Capture the cell that displays the provided text and extract its [x, y] central coordinate. 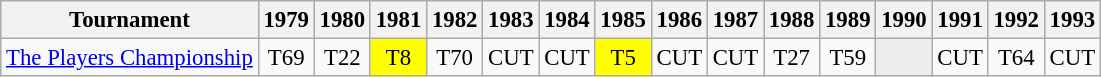
T70 [455, 58]
1980 [342, 20]
1982 [455, 20]
1988 [792, 20]
1983 [511, 20]
Tournament [130, 20]
1979 [286, 20]
1989 [848, 20]
T8 [398, 58]
The Players Championship [130, 58]
1986 [679, 20]
T59 [848, 58]
1991 [960, 20]
1993 [1072, 20]
T69 [286, 58]
T64 [1016, 58]
1984 [567, 20]
T5 [623, 58]
1987 [735, 20]
T27 [792, 58]
1985 [623, 20]
1990 [904, 20]
1981 [398, 20]
1992 [1016, 20]
T22 [342, 58]
